Find where the given text appears and provide that cell's center as (x, y) coordinate. 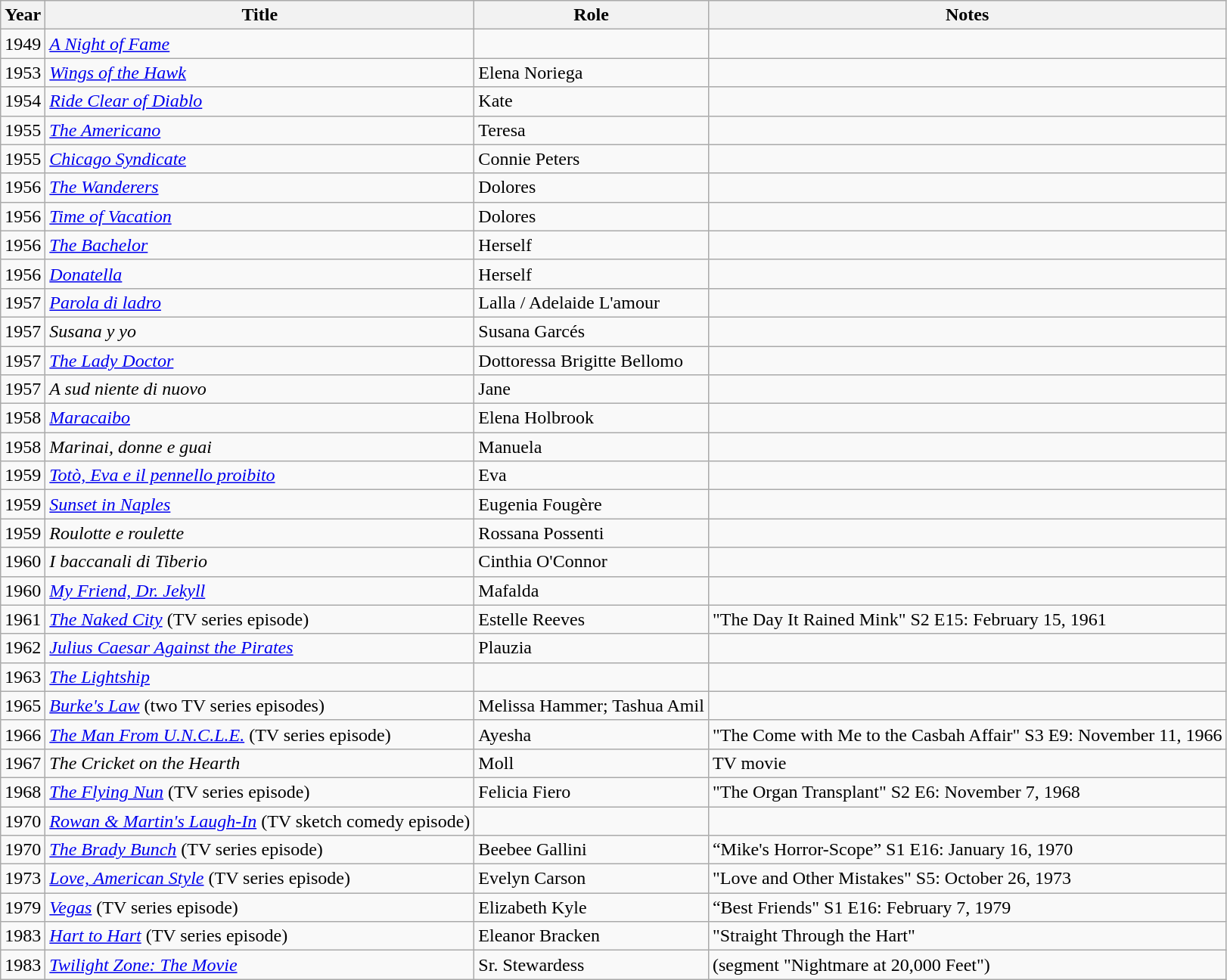
Eva (592, 476)
Lalla / Adelaide L'amour (592, 302)
Kate (592, 101)
Vegas (TV series episode) (260, 907)
The Wanderers (260, 188)
A sud niente di nuovo (260, 389)
TV movie (967, 763)
Role (592, 15)
Wings of the Hawk (260, 73)
Evelyn Carson (592, 879)
Burke's Law (two TV series episodes) (260, 706)
The Man From U.N.C.L.E. (TV series episode) (260, 734)
Felicia Fiero (592, 792)
The Lady Doctor (260, 361)
The Lightship (260, 677)
1973 (23, 879)
Parola di ladro (260, 302)
1966 (23, 734)
Connie Peters (592, 159)
Melissa Hammer; Tashua Amil (592, 706)
Sunset in Naples (260, 504)
Hart to Hart (TV series episode) (260, 936)
I baccanali di Tiberio (260, 562)
Beebee Gallini (592, 850)
“Mike's Horror-Scope” S1 E16: January 16, 1970 (967, 850)
Love, American Style (TV series episode) (260, 879)
Notes (967, 15)
1963 (23, 677)
Susana y yo (260, 331)
1962 (23, 648)
Mafalda (592, 591)
Chicago Syndicate (260, 159)
The Cricket on the Hearth (260, 763)
1979 (23, 907)
Roulotte e roulette (260, 533)
Maracaibo (260, 418)
Twilight Zone: The Movie (260, 965)
"The Organ Transplant" S2 E6: November 7, 1968 (967, 792)
1967 (23, 763)
Marinai, donne e guai (260, 447)
(segment "Nightmare at 20,000 Feet") (967, 965)
"The Come with Me to the Casbah Affair" S3 E9: November 11, 1966 (967, 734)
Dottoressa Brigitte Bellomo (592, 361)
Ayesha (592, 734)
Donatella (260, 274)
"The Day It Rained Mink" S2 E15: February 15, 1961 (967, 619)
Eleanor Bracken (592, 936)
Title (260, 15)
Moll (592, 763)
1965 (23, 706)
The Naked City (TV series episode) (260, 619)
The Bachelor (260, 245)
1961 (23, 619)
Susana Garcés (592, 331)
Manuela (592, 447)
Rowan & Martin's Laugh-In (TV sketch comedy episode) (260, 820)
Jane (592, 389)
A Night of Fame (260, 44)
Elena Noriega (592, 73)
Teresa (592, 130)
Cinthia O'Connor (592, 562)
The Americano (260, 130)
Totò, Eva e il pennello proibito (260, 476)
Time of Vacation (260, 216)
1953 (23, 73)
Julius Caesar Against the Pirates (260, 648)
Rossana Possenti (592, 533)
The Brady Bunch (TV series episode) (260, 850)
Plauzia (592, 648)
Year (23, 15)
Eugenia Fougère (592, 504)
1968 (23, 792)
Elizabeth Kyle (592, 907)
"Love and Other Mistakes" S5: October 26, 1973 (967, 879)
Ride Clear of Diablo (260, 101)
Elena Holbrook (592, 418)
My Friend, Dr. Jekyll (260, 591)
1954 (23, 101)
1949 (23, 44)
The Flying Nun (TV series episode) (260, 792)
Sr. Stewardess (592, 965)
Estelle Reeves (592, 619)
“Best Friends" S1 E16: February 7, 1979 (967, 907)
"Straight Through the Hart" (967, 936)
